Determine the (x, y) coordinate at the center of the cell enclosing the given text.  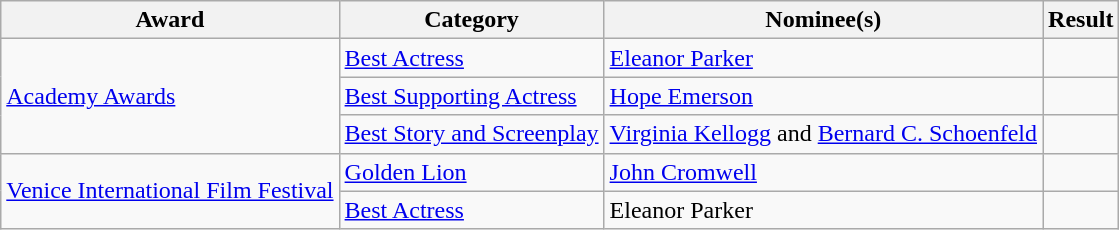
Hope Emerson (823, 96)
Award (170, 20)
Golden Lion (472, 172)
Academy Awards (170, 96)
Category (472, 20)
Best Supporting Actress (472, 96)
John Cromwell (823, 172)
Virginia Kellogg and Bernard C. Schoenfeld (823, 134)
Venice International Film Festival (170, 191)
Nominee(s) (823, 20)
Best Story and Screenplay (472, 134)
Result (1081, 20)
